Scan for the cell matching the given text and deliver its (X, Y) coordinate at center. 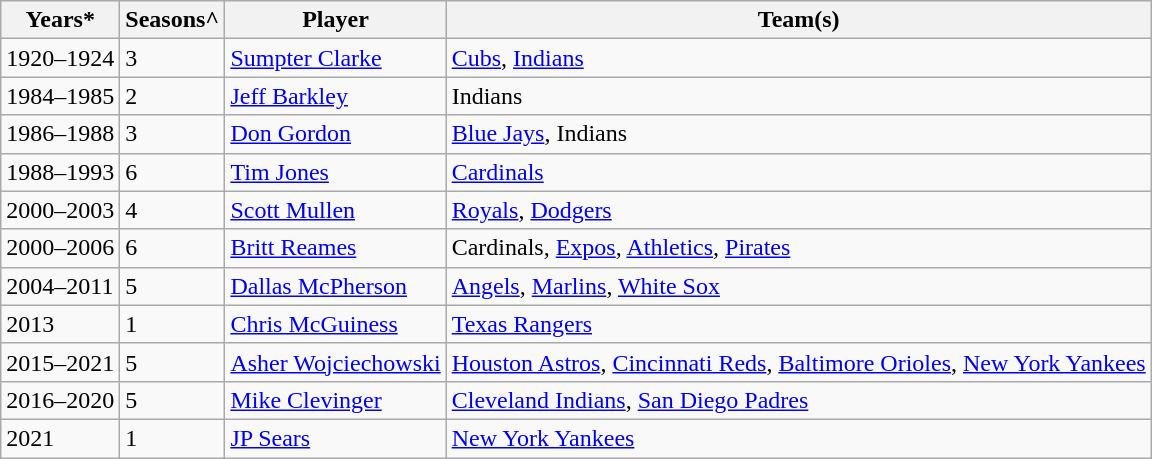
2004–2011 (60, 286)
1984–1985 (60, 96)
Texas Rangers (798, 324)
2 (172, 96)
Scott Mullen (336, 210)
1986–1988 (60, 134)
Angels, Marlins, White Sox (798, 286)
Houston Astros, Cincinnati Reds, Baltimore Orioles, New York Yankees (798, 362)
Seasons^ (172, 20)
4 (172, 210)
Player (336, 20)
2000–2003 (60, 210)
2013 (60, 324)
2016–2020 (60, 400)
Cubs, Indians (798, 58)
JP Sears (336, 438)
2015–2021 (60, 362)
Mike Clevinger (336, 400)
Don Gordon (336, 134)
Sumpter Clarke (336, 58)
Asher Wojciechowski (336, 362)
1920–1924 (60, 58)
Tim Jones (336, 172)
Britt Reames (336, 248)
Jeff Barkley (336, 96)
Chris McGuiness (336, 324)
Blue Jays, Indians (798, 134)
Dallas McPherson (336, 286)
Cleveland Indians, San Diego Padres (798, 400)
2000–2006 (60, 248)
1988–1993 (60, 172)
Royals, Dodgers (798, 210)
Cardinals, Expos, Athletics, Pirates (798, 248)
Indians (798, 96)
New York Yankees (798, 438)
2021 (60, 438)
Team(s) (798, 20)
Cardinals (798, 172)
Years* (60, 20)
